Capture the cell that displays the provided text and extract its (x, y) central coordinate. 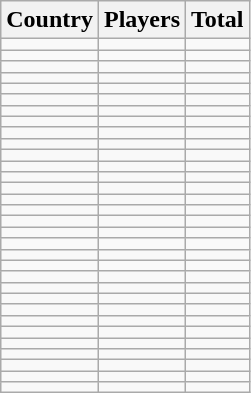
Players (142, 20)
Country (50, 20)
Total (218, 20)
